Capture the cell that displays the provided text and extract its (x, y) central coordinate. 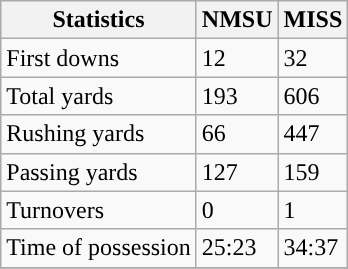
First downs (99, 58)
25:23 (237, 248)
66 (237, 134)
127 (237, 172)
606 (313, 96)
Turnovers (99, 210)
Rushing yards (99, 134)
NMSU (237, 20)
MISS (313, 20)
447 (313, 134)
Statistics (99, 20)
34:37 (313, 248)
12 (237, 58)
1 (313, 210)
Passing yards (99, 172)
193 (237, 96)
Total yards (99, 96)
32 (313, 58)
159 (313, 172)
Time of possession (99, 248)
0 (237, 210)
